Search for the cell housing the specified text and yield its (X, Y) center coordinate. 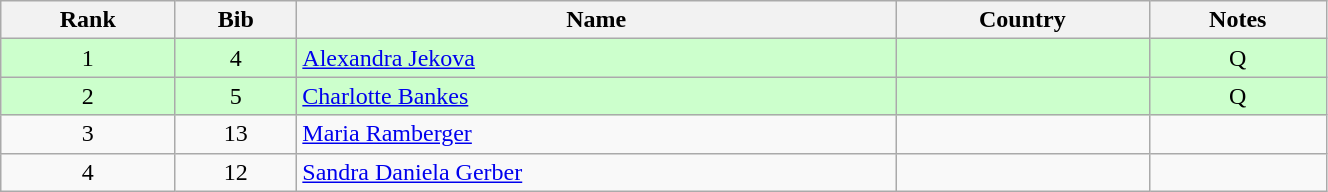
Rank (88, 20)
13 (236, 134)
5 (236, 96)
Charlotte Bankes (596, 96)
Country (1022, 20)
Notes (1238, 20)
1 (88, 58)
Sandra Daniela Gerber (596, 172)
12 (236, 172)
Maria Ramberger (596, 134)
Bib (236, 20)
2 (88, 96)
Name (596, 20)
3 (88, 134)
Alexandra Jekova (596, 58)
